Locate the cell with the specified text and output its (x, y) center coordinate. 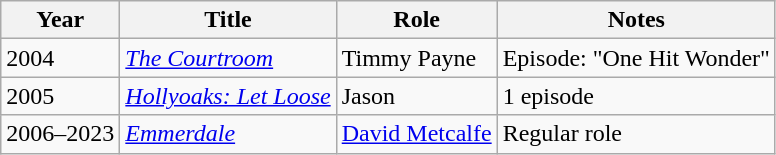
2004 (60, 58)
Notes (636, 20)
Hollyoaks: Let Loose (228, 96)
Episode: "One Hit Wonder" (636, 58)
Timmy Payne (416, 58)
Regular role (636, 134)
Jason (416, 96)
1 episode (636, 96)
David Metcalfe (416, 134)
Role (416, 20)
2006–2023 (60, 134)
Title (228, 20)
Year (60, 20)
Emmerdale (228, 134)
The Courtroom (228, 58)
2005 (60, 96)
